Scan for the cell matching the given text and deliver its [X, Y] coordinate at center. 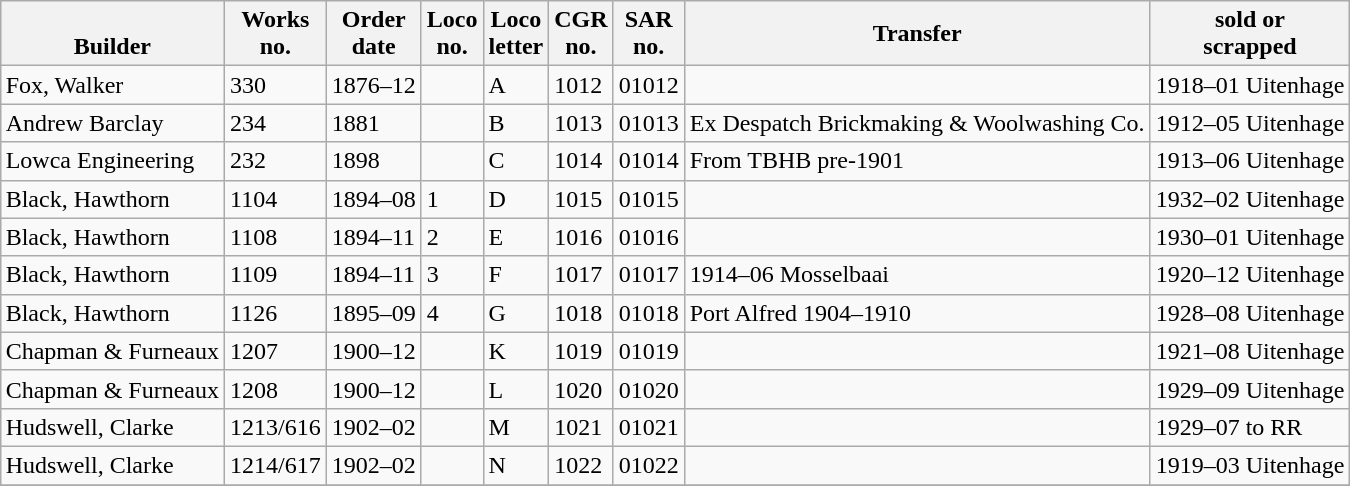
01012 [648, 85]
1109 [276, 275]
CGRno. [581, 34]
1932–02 Uitenhage [1250, 199]
Ex Despatch Brickmaking & Woolwashing Co. [917, 123]
1920–12 Uitenhage [1250, 275]
A [516, 85]
1895–09 [374, 313]
1012 [581, 85]
1019 [581, 351]
Locono. [452, 34]
Port Alfred 1904–1910 [917, 313]
1929–09 Uitenhage [1250, 389]
1898 [374, 161]
01022 [648, 465]
1912–05 Uitenhage [1250, 123]
1214/617 [276, 465]
Worksno. [276, 34]
1913–06 Uitenhage [1250, 161]
Locoletter [516, 34]
2 [452, 237]
1213/616 [276, 427]
1929–07 to RR [1250, 427]
1876–12 [374, 85]
B [516, 123]
Orderdate [374, 34]
1928–08 Uitenhage [1250, 313]
01021 [648, 427]
Andrew Barclay [112, 123]
SARno. [648, 34]
L [516, 389]
1881 [374, 123]
1016 [581, 237]
01019 [648, 351]
01020 [648, 389]
234 [276, 123]
3 [452, 275]
232 [276, 161]
1017 [581, 275]
1022 [581, 465]
1918–01 Uitenhage [1250, 85]
330 [276, 85]
1014 [581, 161]
Transfer [917, 34]
Builder [112, 34]
M [516, 427]
01017 [648, 275]
01016 [648, 237]
1108 [276, 237]
Lowca Engineering [112, 161]
F [516, 275]
1126 [276, 313]
1104 [276, 199]
1208 [276, 389]
01014 [648, 161]
N [516, 465]
1020 [581, 389]
1018 [581, 313]
1207 [276, 351]
1015 [581, 199]
D [516, 199]
G [516, 313]
1021 [581, 427]
sold orscrapped [1250, 34]
1 [452, 199]
1914–06 Mosselbaai [917, 275]
Fox, Walker [112, 85]
E [516, 237]
K [516, 351]
C [516, 161]
01015 [648, 199]
01013 [648, 123]
1919–03 Uitenhage [1250, 465]
From TBHB pre-1901 [917, 161]
1921–08 Uitenhage [1250, 351]
01018 [648, 313]
4 [452, 313]
1930–01 Uitenhage [1250, 237]
1013 [581, 123]
1894–08 [374, 199]
